Identify which cell holds the provided text, then report its (X, Y) central coordinate. 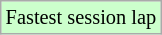
Fastest session lap (81, 17)
